Return [X, Y] of the center of cell containing provided text 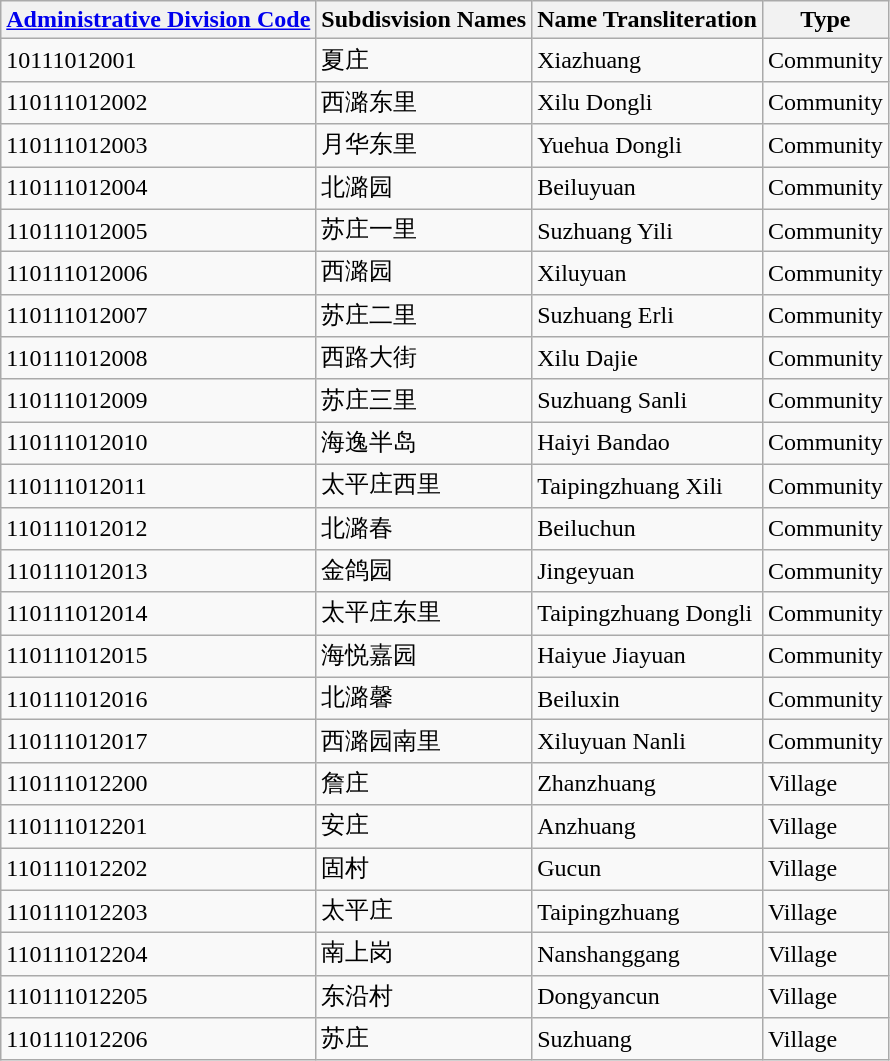
Name Transliteration [648, 20]
110111012017 [158, 742]
东沿村 [424, 996]
Suzhuang Yili [648, 230]
Beiluyuan [648, 188]
Suzhuang Sanli [648, 400]
Taipingzhuang Dongli [648, 614]
110111012206 [158, 1040]
Gucun [648, 870]
Xiluyuan [648, 274]
北潞园 [424, 188]
110111012204 [158, 954]
太平庄东里 [424, 614]
110111012014 [158, 614]
110111012011 [158, 486]
Jingeyuan [648, 572]
10111012001 [158, 60]
110111012015 [158, 656]
安庄 [424, 826]
110111012016 [158, 698]
Beiluchun [648, 528]
Administrative Division Code [158, 20]
Dongyancun [648, 996]
110111012005 [158, 230]
Xilu Dajie [648, 358]
110111012007 [158, 316]
北潞馨 [424, 698]
苏庄三里 [424, 400]
苏庄一里 [424, 230]
110111012013 [158, 572]
西路大街 [424, 358]
Xiazhuang [648, 60]
西潞东里 [424, 102]
110111012009 [158, 400]
Haiyi Bandao [648, 444]
110111012006 [158, 274]
Nanshanggang [648, 954]
太平庄西里 [424, 486]
Xilu Dongli [648, 102]
夏庄 [424, 60]
110111012008 [158, 358]
110111012200 [158, 784]
Taipingzhuang Xili [648, 486]
Taipingzhuang [648, 912]
Haiyue Jiayuan [648, 656]
110111012010 [158, 444]
110111012003 [158, 146]
西潞园 [424, 274]
西潞园南里 [424, 742]
Subdisvision Names [424, 20]
110111012002 [158, 102]
Suzhuang Erli [648, 316]
110111012203 [158, 912]
Type [825, 20]
太平庄 [424, 912]
固村 [424, 870]
Zhanzhuang [648, 784]
北潞春 [424, 528]
金鸽园 [424, 572]
Xiluyuan Nanli [648, 742]
110111012201 [158, 826]
南上岗 [424, 954]
Beiluxin [648, 698]
Anzhuang [648, 826]
110111012004 [158, 188]
苏庄 [424, 1040]
110111012012 [158, 528]
Suzhuang [648, 1040]
詹庄 [424, 784]
110111012205 [158, 996]
110111012202 [158, 870]
海逸半岛 [424, 444]
海悦嘉园 [424, 656]
苏庄二里 [424, 316]
月华东里 [424, 146]
Yuehua Dongli [648, 146]
